Extract the [x, y] coordinate from the center of the cell holding the provided text.  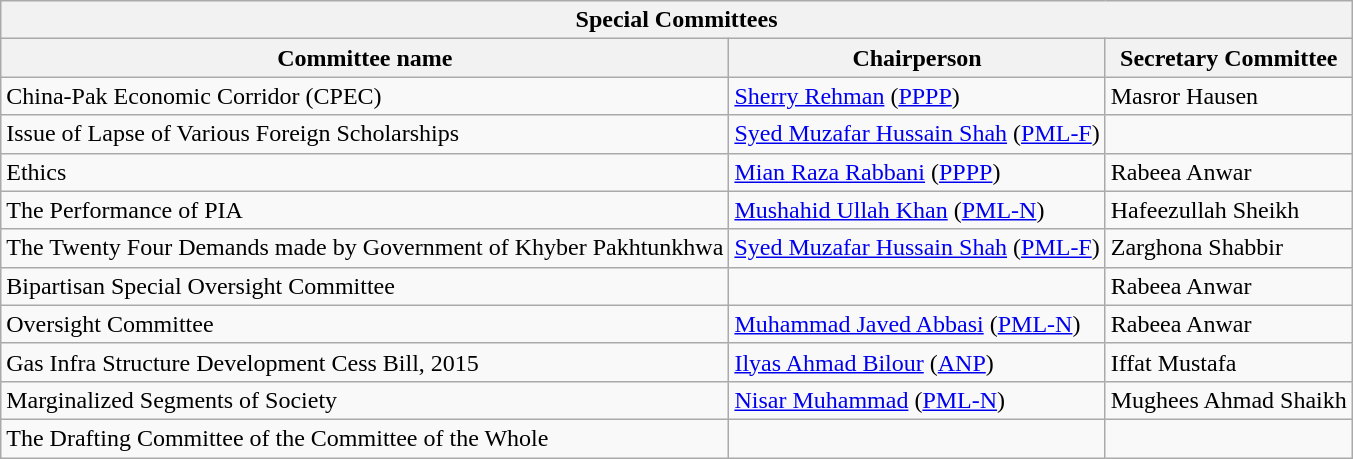
Sherry Rehman (PPPP) [917, 96]
Mushahid Ullah Khan (PML-N) [917, 210]
The Performance of PIA [365, 210]
Mian Raza Rabbani (PPPP) [917, 172]
China-Pak Economic Corridor (CPEC) [365, 96]
Zarghona Shabbir [1228, 248]
Masror Hausen [1228, 96]
Secretary Committee [1228, 58]
Chairperson [917, 58]
Oversight Committee [365, 324]
Muhammad Javed Abbasi (PML-N) [917, 324]
Gas Infra Structure Development Cess Bill, 2015 [365, 362]
Bipartisan Special Oversight Committee [365, 286]
Iffat Mustafa [1228, 362]
Hafeezullah Sheikh [1228, 210]
Marginalized Segments of Society [365, 400]
Ilyas Ahmad Bilour (ANP) [917, 362]
Ethics [365, 172]
The Drafting Committee of the Committee of the Whole [365, 438]
Committee name [365, 58]
The Twenty Four Demands made by Government of Khyber Pakhtunkhwa [365, 248]
Special Committees [677, 20]
Mughees Ahmad Shaikh [1228, 400]
Issue of Lapse of Various Foreign Scholarships [365, 134]
Nisar Muhammad (PML-N) [917, 400]
